Output the [X, Y] coordinate of the center of the cell containing the given text.  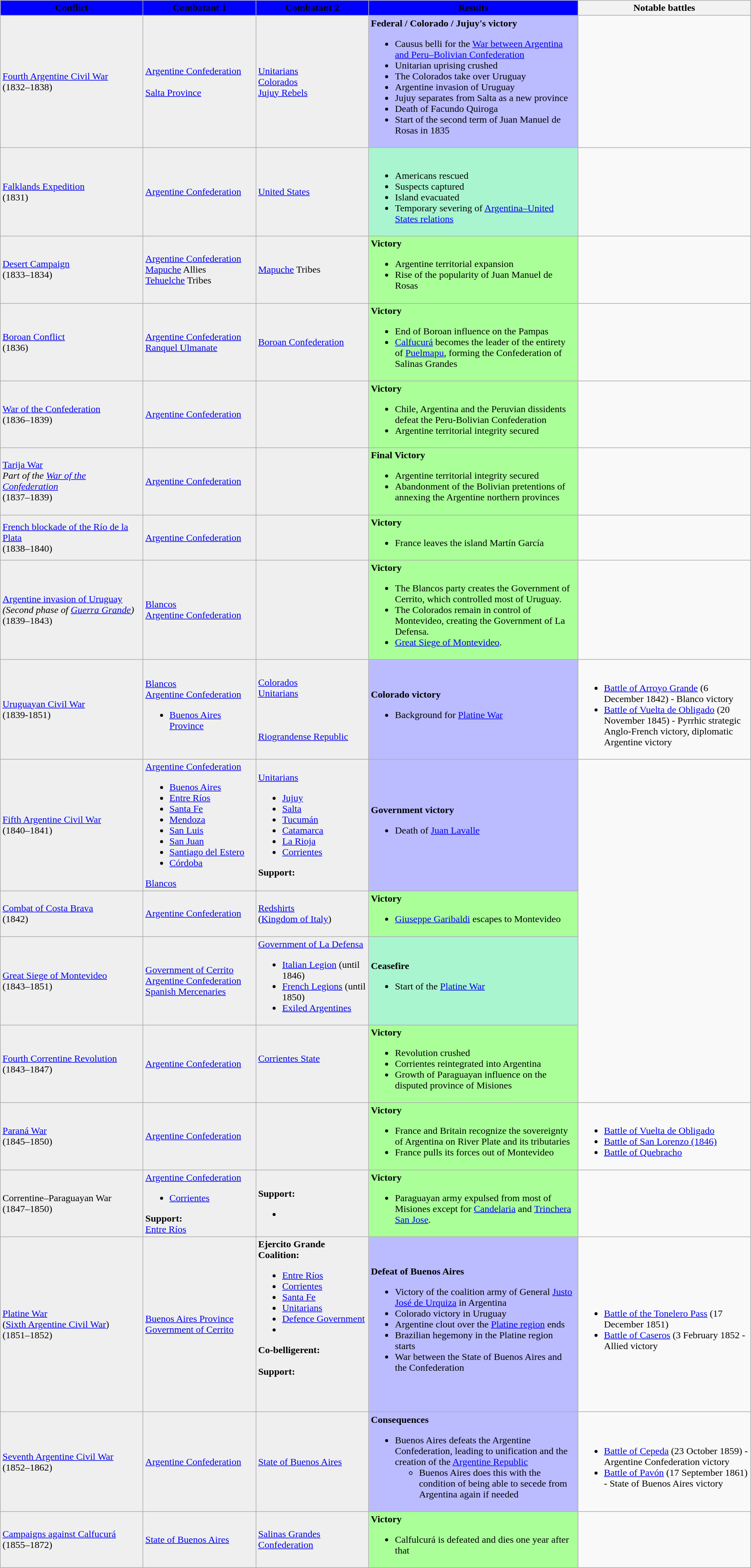
Argentine invasion of Uruguay(Second phase of Guerra Grande)(1839–1843) [72, 610]
Mapuche Tribes [312, 269]
Boroan Conflict(1836) [72, 342]
Campaigns against Calfucurá(1855–1872) [72, 1540]
Unitarians Jujuy Salta Tucumán Catamarca La Rioja CorrientesSupport: [312, 825]
Blancos Argentine Confederation Buenos Aires Province [200, 709]
Argentine Confederation Salta Province [200, 82]
Battle of Vuelta de ObligadoBattle of San Lorenzo (1846)Battle of Quebracho [664, 1136]
Falklands Expedition(1831) [72, 192]
Redshirts(Kingdom of Italy) [312, 913]
Corrientes State [312, 1064]
Battle of the Tonelero Pass (17 December 1851)Battle of Caseros (3 February 1852 - Allied victory [664, 1325]
VictoryFrance leaves the island Martín García [473, 537]
Unitarians Colorados Jujuy Rebels [312, 82]
War of the Confederation(1836–1839) [72, 415]
Uruguayan Civil War(1839-1851) [72, 709]
Desert Campaign(1833–1834) [72, 269]
VictoryArgentine territorial expansionRise of the popularity of Juan Manuel de Rosas [473, 269]
Boroan Confederation [312, 342]
Government of Cerrito Argentine Confederation Spanish Mercenaries [200, 981]
Salinas Grandes Confederation [312, 1540]
VictoryEnd of Boroan influence on the PampasCalfucurá becomes the leader of the entirety of Puelmapu, forming the Confederation of Salinas Grandes [473, 342]
Support: [312, 1204]
French blockade of the Río de la Plata(1838–1840) [72, 537]
VictoryChile, Argentina and the Peruvian dissidents defeat the Peru-Bolivian ConfederationArgentine territorial integrity secured [473, 415]
Platine War(Sixth Argentine Civil War)(1851–1852) [72, 1325]
Conflict [72, 8]
VictoryFrance and Britain recognize the sovereignty of Argentina on River Plate and its tributariesFrance pulls its forces out of Montevideo [473, 1136]
Government victoryDeath of Juan Lavalle [473, 825]
Tarija WarPart of the War of the Confederation(1837–1839) [72, 481]
Government of La Defensa Italian Legion (until 1846) French Legions (until 1850) Exiled Argentines [312, 981]
Blancos Argentine Confederation [200, 610]
Ejercito Grande Coalition: Entre Ríos Corrientes Santa Fe Unitarians Defence GovernmentCo-belligerent: Support: [312, 1325]
VictoryCalfulcurá is defeated and dies one year after that [473, 1540]
Notable battles [664, 8]
Battle of Cepeda (23 October 1859) - Argentine Confederation victoryBattle of Pavón (17 September 1861) - State of Buenos Aires victory [664, 1462]
Colorados Unitarians Riograndense Republic [312, 709]
Fourth Argentine Civil War(1832–1838) [72, 82]
Combatant 2 [312, 8]
Correntine–Paraguayan War(1847–1850) [72, 1204]
Fifth Argentine Civil War(1840–1841) [72, 825]
Paraná War(1845–1850) [72, 1136]
Argentine Confederation Buenos Aires Entre Ríos Santa Fe Mendoza San Luis San Juan Santiago del Estero Córdoba Blancos [200, 825]
Buenos Aires Province Government of Cerrito [200, 1325]
Argentine Confederation Mapuche Allies Tehuelche Tribes [200, 269]
Argentine Confederation Ranquel Ulmanate [200, 342]
CeasefireStart of the Platine War [473, 981]
Colorado victoryBackground for Platine War [473, 709]
Great Siege of Montevideo(1843–1851) [72, 981]
Argentine Confederation CorrientesSupport: Entre Ríos [200, 1204]
Combatant 1 [200, 8]
Americans rescuedSuspects capturedIsland evacuatedTemporary severing of Argentina–United States relations [473, 192]
VictoryGiuseppe Garibaldi escapes to Montevideo [473, 913]
Final VictoryArgentine territorial integrity securedAbandonment of the Bolivian pretentions of annexing the Argentine northern provinces [473, 481]
VictoryRevolution crushedCorrientes reintegrated into ArgentinaGrowth of Paraguayan influence on the disputed province of Misiones [473, 1064]
Results [473, 8]
Fourth Correntine Revolution(1843–1847) [72, 1064]
Combat of Costa Brava(1842) [72, 913]
United States [312, 192]
VictoryParaguayan army expulsed from most of Misiones except for Candelaria and Trinchera San Jose. [473, 1204]
Seventh Argentine Civil War(1852–1862) [72, 1462]
